Provide the [X, Y] coordinate of the cell's center where the given text is located.  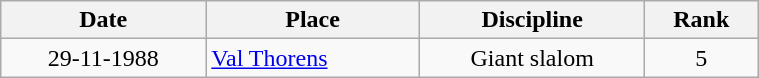
5 [702, 58]
Discipline [532, 20]
Date [104, 20]
Giant slalom [532, 58]
29-11-1988 [104, 58]
Val Thorens [313, 58]
Place [313, 20]
Rank [702, 20]
